Search for the cell housing the specified text and yield its (x, y) center coordinate. 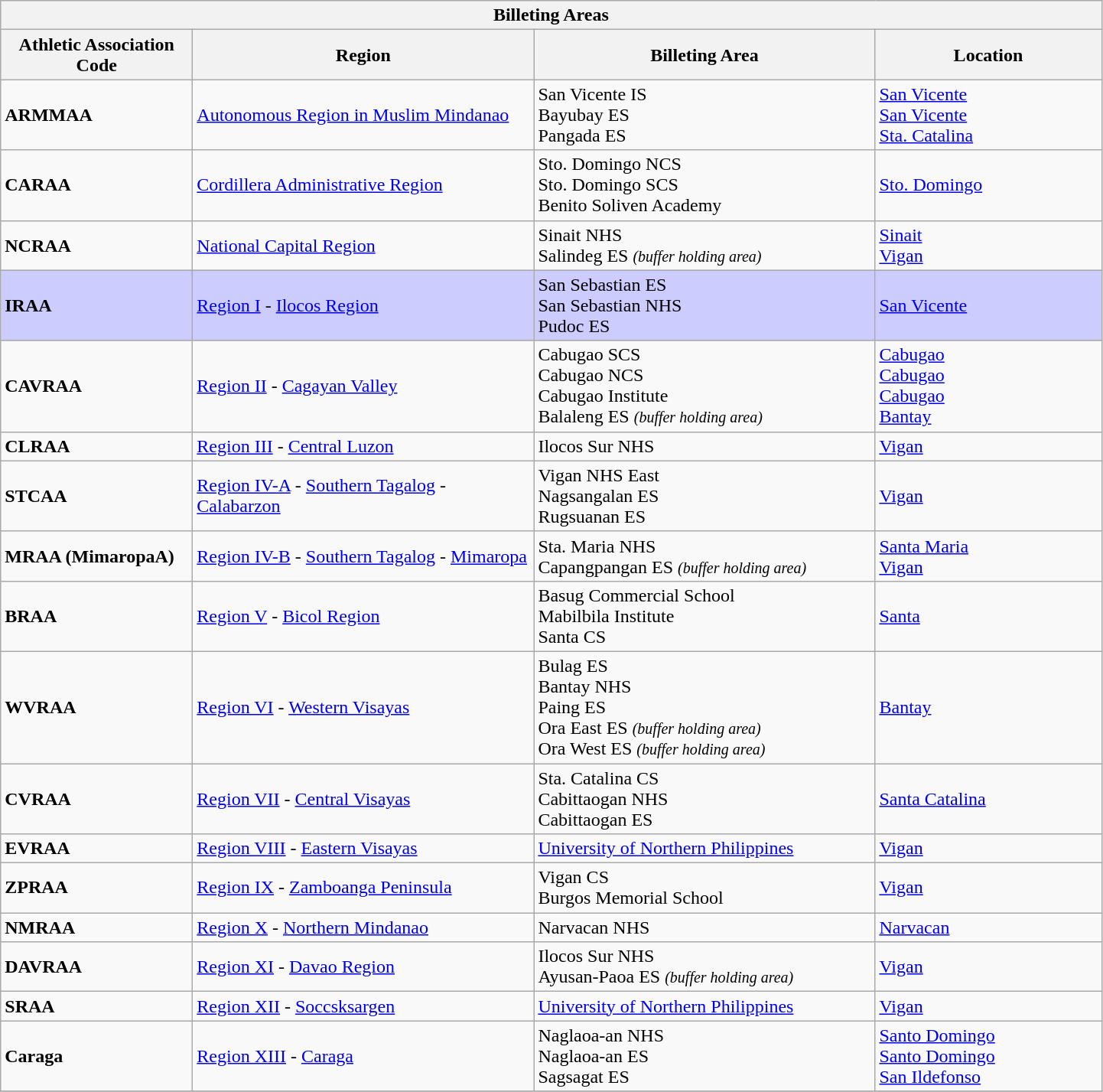
Region XIII - Caraga (363, 1056)
CARAA (96, 185)
Location (988, 55)
Sinait NHS Salindeg ES (buffer holding area) (704, 245)
CabugaoCabugaoCabugaoBantay (988, 386)
Region IX - Zamboanga Peninsula (363, 888)
BRAA (96, 616)
San Vicente IS Bayubay ES Pangada ES (704, 115)
Autonomous Region in Muslim Mindanao (363, 115)
Region (363, 55)
Region XII - Soccsksargen (363, 1006)
Region VI - Western Visayas (363, 707)
Cabugao SCS Cabugao NCS Cabugao Institute Balaleng ES (buffer holding area) (704, 386)
Caraga (96, 1056)
Vigan CS Burgos Memorial School (704, 888)
Region XI - Davao Region (363, 967)
Region VII - Central Visayas (363, 799)
IRAA (96, 305)
DAVRAA (96, 967)
Ilocos Sur NHS (704, 446)
Sinait Vigan (988, 245)
Sta. Catalina CS Cabittaogan NHS Cabittaogan ES (704, 799)
WVRAA (96, 707)
Santa Catalina (988, 799)
Narvacan NHS (704, 927)
Region IV-B - Southern Tagalog - Mimaropa (363, 556)
Sto. Domingo NCS Sto. Domingo SCS Benito Soliven Academy (704, 185)
CVRAA (96, 799)
Narvacan (988, 927)
SRAA (96, 1006)
San Vicente (988, 305)
Athletic Association Code (96, 55)
Vigan NHS East Nagsangalan ES Rugsuanan ES (704, 496)
Billeting Areas (551, 15)
CAVRAA (96, 386)
ARMMAA (96, 115)
Region I - Ilocos Region (363, 305)
Region IV-A - Southern Tagalog - Calabarzon (363, 496)
NCRAA (96, 245)
Bantay (988, 707)
Cordillera Administrative Region (363, 185)
Basug Commercial School Mabilbila Institute Santa CS (704, 616)
Santo Domingo Santo Domingo San Ildefonso (988, 1056)
Region V - Bicol Region (363, 616)
San Sebastian ES San Sebastian NHS Pudoc ES (704, 305)
EVRAA (96, 849)
Ilocos Sur NHS Ayusan-Paoa ES (buffer holding area) (704, 967)
Sto. Domingo (988, 185)
Santa (988, 616)
Bulag ES Bantay NHS Paing ES Ora East ES (buffer holding area) Ora West ES (buffer holding area) (704, 707)
Region X - Northern Mindanao (363, 927)
MRAA (MimaropaA) (96, 556)
Region III - Central Luzon (363, 446)
STCAA (96, 496)
National Capital Region (363, 245)
ZPRAA (96, 888)
Sta. Maria NHS Capangpangan ES (buffer holding area) (704, 556)
Santa MariaVigan (988, 556)
San VicenteSan VicenteSta. Catalina (988, 115)
Naglaoa-an NHS Naglaoa-an ES Sagsagat ES (704, 1056)
Region II - Cagayan Valley (363, 386)
CLRAA (96, 446)
Billeting Area (704, 55)
NMRAA (96, 927)
Region VIII - Eastern Visayas (363, 849)
